Return (X, Y) of the center of cell containing provided text 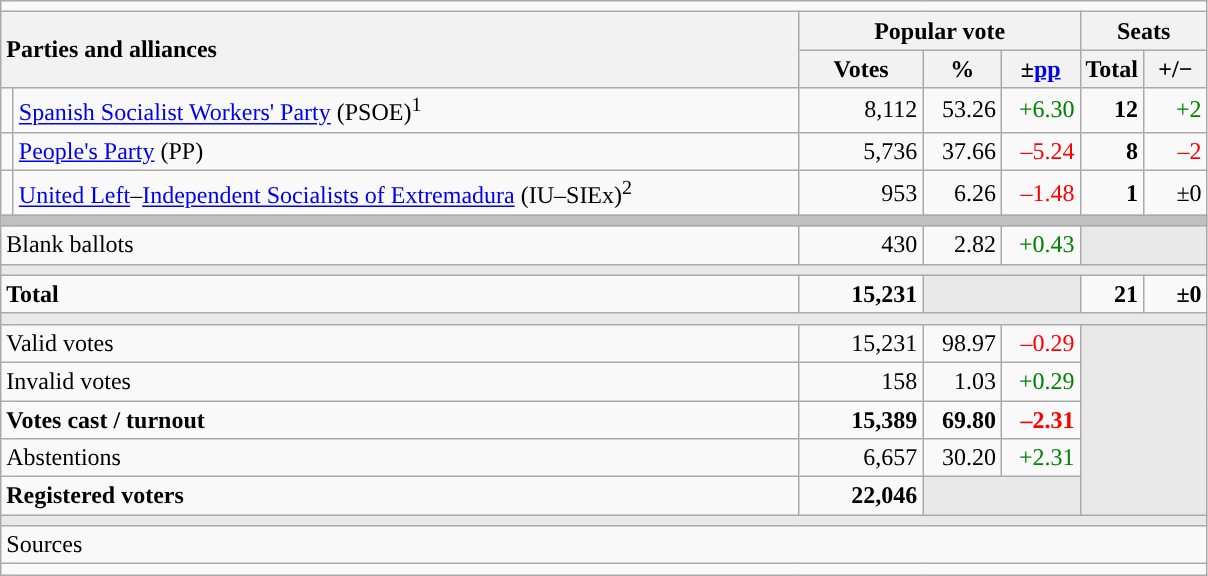
Invalid votes (400, 381)
8 (1112, 151)
Valid votes (400, 343)
1 (1112, 194)
430 (861, 245)
Votes cast / turnout (400, 420)
Popular vote (940, 31)
5,736 (861, 151)
12 (1112, 110)
Seats (1144, 31)
2.82 (962, 245)
6,657 (861, 458)
+/− (1176, 69)
Sources (604, 545)
15,389 (861, 420)
30.20 (962, 458)
±pp (1040, 69)
Parties and alliances (400, 50)
–2 (1176, 151)
People's Party (PP) (406, 151)
69.80 (962, 420)
+6.30 (1040, 110)
Votes (861, 69)
–1.48 (1040, 194)
53.26 (962, 110)
+2 (1176, 110)
% (962, 69)
+2.31 (1040, 458)
Abstentions (400, 458)
953 (861, 194)
1.03 (962, 381)
21 (1112, 294)
Blank ballots (400, 245)
22,046 (861, 496)
+0.29 (1040, 381)
–5.24 (1040, 151)
Spanish Socialist Workers' Party (PSOE)1 (406, 110)
–0.29 (1040, 343)
Registered voters (400, 496)
–2.31 (1040, 420)
+0.43 (1040, 245)
37.66 (962, 151)
6.26 (962, 194)
8,112 (861, 110)
98.97 (962, 343)
United Left–Independent Socialists of Extremadura (IU–SIEx)2 (406, 194)
158 (861, 381)
